For the text-containing cell, return its midpoint in (X, Y) coordinate format. 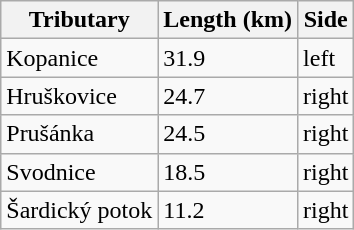
11.2 (228, 210)
24.5 (228, 134)
Svodnice (80, 172)
left (326, 58)
Side (326, 20)
Tributary (80, 20)
31.9 (228, 58)
24.7 (228, 96)
Kopanice (80, 58)
Prušánka (80, 134)
Hruškovice (80, 96)
Length (km) (228, 20)
Šardický potok (80, 210)
18.5 (228, 172)
